Detect which cell encompasses the target text, then output its [X, Y] center coordinate. 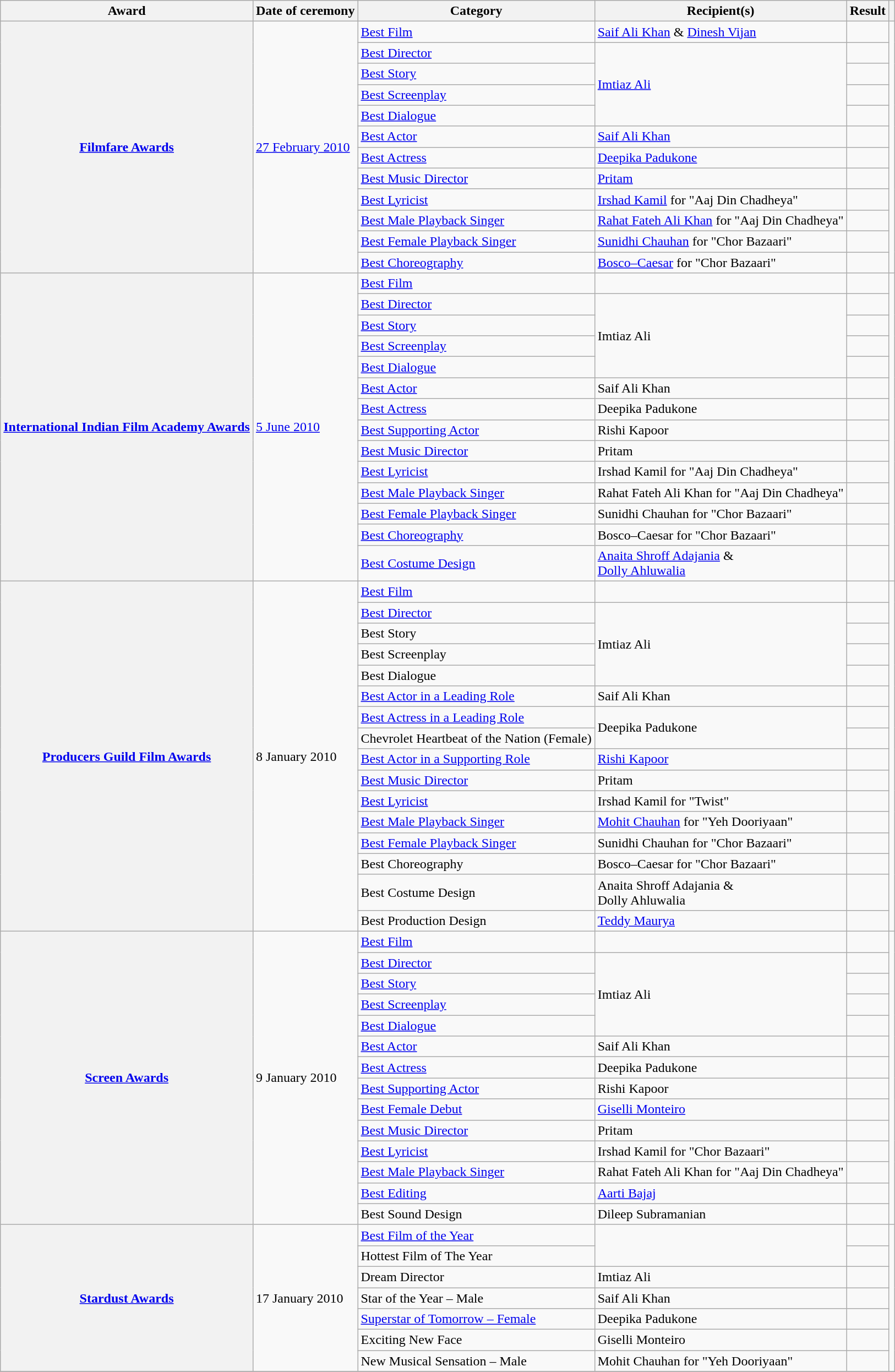
Teddy Maurya [721, 921]
Dileep Subramanian [721, 1214]
Category [476, 11]
Superstar of Tomorrow – Female [476, 1319]
Best Editing [476, 1193]
New Musical Sensation – Male [476, 1361]
Chevrolet Heartbeat of the Nation (Female) [476, 738]
Screen Awards [127, 1078]
Irshad Kamil for "Twist" [721, 801]
Hottest Film of The Year [476, 1256]
Saif Ali Khan & Dinesh Vijan [721, 32]
Best Sound Design [476, 1214]
Best Film of the Year [476, 1235]
Irshad Kamil for "Chor Bazaari" [721, 1151]
Best Actress in a Leading Role [476, 717]
Best Production Design [476, 921]
Stardust Awards [127, 1298]
Best Actor in a Supporting Role [476, 759]
International Indian Film Academy Awards [127, 427]
Dream Director [476, 1277]
Filmfare Awards [127, 148]
9 January 2010 [305, 1078]
Exciting New Face [476, 1340]
Best Female Debut [476, 1109]
Producers Guild Film Awards [127, 756]
Star of the Year – Male [476, 1298]
Recipient(s) [721, 11]
17 January 2010 [305, 1298]
Best Actor in a Leading Role [476, 696]
Aarti Bajaj [721, 1193]
Date of ceremony [305, 11]
27 February 2010 [305, 148]
Result [867, 11]
8 January 2010 [305, 756]
Award [127, 11]
5 June 2010 [305, 427]
